Return the [X, Y] coordinate for the center point of the cell that contains the specified text.  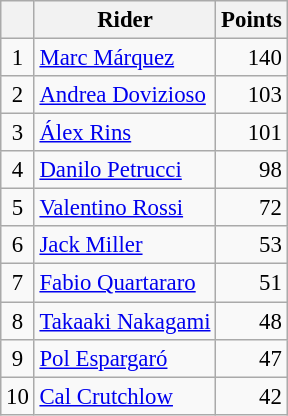
53 [252, 245]
Rider [125, 20]
48 [252, 321]
5 [18, 208]
Danilo Petrucci [125, 170]
101 [252, 133]
Álex Rins [125, 133]
9 [18, 358]
Valentino Rossi [125, 208]
1 [18, 58]
Andrea Dovizioso [125, 95]
8 [18, 321]
72 [252, 208]
42 [252, 396]
Jack Miller [125, 245]
6 [18, 245]
Marc Márquez [125, 58]
51 [252, 283]
Cal Crutchlow [125, 396]
47 [252, 358]
Points [252, 20]
10 [18, 396]
98 [252, 170]
Pol Espargaró [125, 358]
103 [252, 95]
140 [252, 58]
Fabio Quartararo [125, 283]
2 [18, 95]
Takaaki Nakagami [125, 321]
7 [18, 283]
3 [18, 133]
4 [18, 170]
